Determine the (X, Y) coordinate at the center of the cell enclosing the given text.  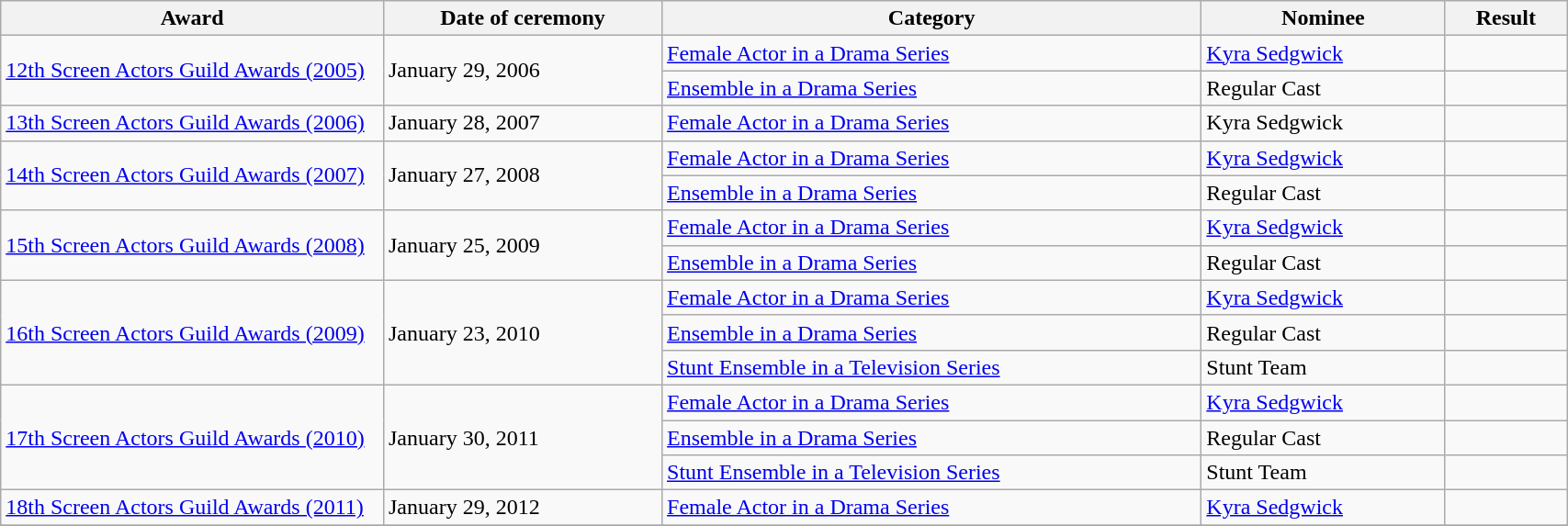
Category (931, 18)
January 23, 2010 (522, 332)
January 29, 2012 (522, 508)
January 29, 2006 (522, 71)
Date of ceremony (522, 18)
18th Screen Actors Guild Awards (2011) (193, 508)
15th Screen Actors Guild Awards (2008) (193, 245)
16th Screen Actors Guild Awards (2009) (193, 332)
13th Screen Actors Guild Awards (2006) (193, 123)
January 28, 2007 (522, 123)
12th Screen Actors Guild Awards (2005) (193, 71)
January 30, 2011 (522, 437)
January 25, 2009 (522, 245)
17th Screen Actors Guild Awards (2010) (193, 437)
Award (193, 18)
14th Screen Actors Guild Awards (2007) (193, 175)
Nominee (1323, 18)
Result (1506, 18)
January 27, 2008 (522, 175)
